Find where the given text appears and provide that cell's center as [x, y] coordinate. 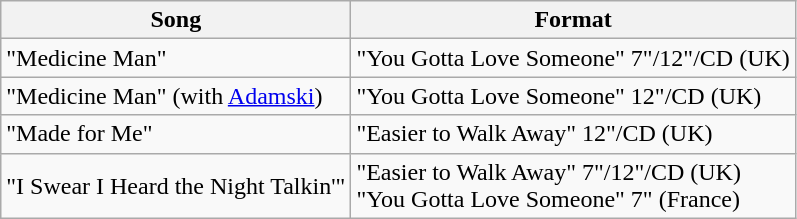
"Medicine Man" [176, 58]
"Easier to Walk Away" 7"/12"/CD (UK)"You Gotta Love Someone" 7" (France) [573, 186]
Song [176, 20]
"You Gotta Love Someone" 12"/CD (UK) [573, 96]
Format [573, 20]
"Medicine Man" (with Adamski) [176, 96]
"Easier to Walk Away" 12"/CD (UK) [573, 134]
"I Swear I Heard the Night Talkin'" [176, 186]
"You Gotta Love Someone" 7"/12"/CD (UK) [573, 58]
"Made for Me" [176, 134]
